Find where the given text appears and provide that cell's center as [X, Y] coordinate. 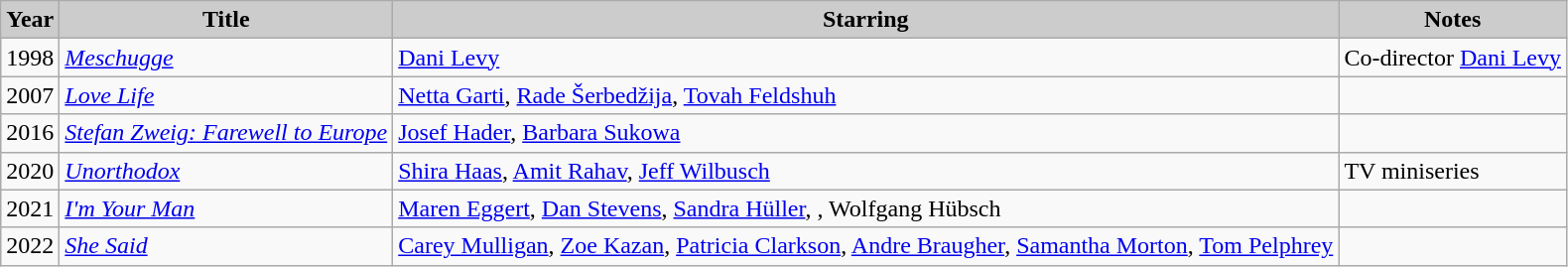
Maren Eggert, Dan Stevens, Sandra Hüller, , Wolfgang Hübsch [865, 208]
Josef Hader, Barbara Sukowa [865, 133]
Shira Haas, Amit Rahav, Jeff Wilbusch [865, 171]
Starring [865, 20]
Netta Garti, Rade Šerbedžija, Tovah Feldshuh [865, 95]
2020 [30, 171]
2007 [30, 95]
She Said [226, 246]
Stefan Zweig: Farewell to Europe [226, 133]
Year [30, 20]
2016 [30, 133]
Carey Mulligan, Zoe Kazan, Patricia Clarkson, Andre Braugher, Samantha Morton, Tom Pelphrey [865, 246]
2022 [30, 246]
Dani Levy [865, 58]
Co-director Dani Levy [1453, 58]
1998 [30, 58]
Meschugge [226, 58]
2021 [30, 208]
Love Life [226, 95]
TV miniseries [1453, 171]
I'm Your Man [226, 208]
Unorthodox [226, 171]
Notes [1453, 20]
Title [226, 20]
